From the cell containing the given text, extract its center point as [X, Y] coordinate. 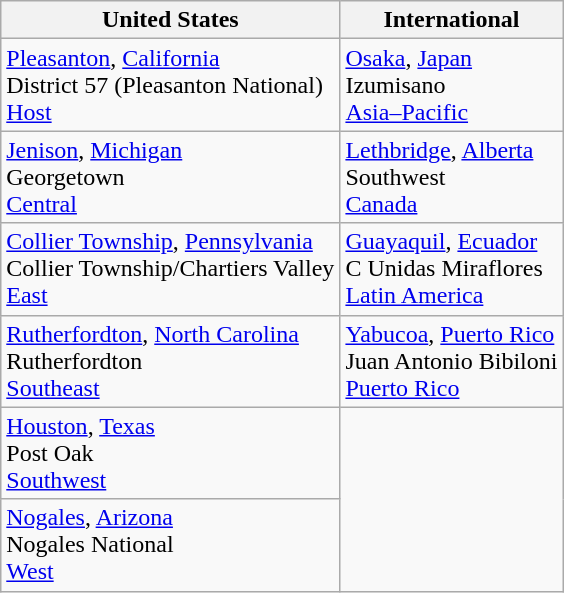
Lethbridge, Alberta Southwest Canada [452, 177]
Osaka, Japan IzumisanoAsia–Pacific [452, 85]
Houston, Texas Post Oak Southwest [170, 453]
Pleasanton, California District 57 (Pleasanton National)Host [170, 85]
Nogales, Arizona Nogales NationalWest [170, 545]
Collier Township, Pennsylvania Collier Township/Chartiers Valley East [170, 269]
Yabucoa, Puerto Rico Juan Antonio Bibiloni Puerto Rico [452, 361]
Jenison, Michigan Georgetown Central [170, 177]
Rutherfordton, North Carolina Rutherfordton Southeast [170, 361]
International [452, 20]
United States [170, 20]
Guayaquil, Ecuador C Unidas Miraflores Latin America [452, 269]
